Extract the [x, y] coordinate from the center of the cell holding the provided text.  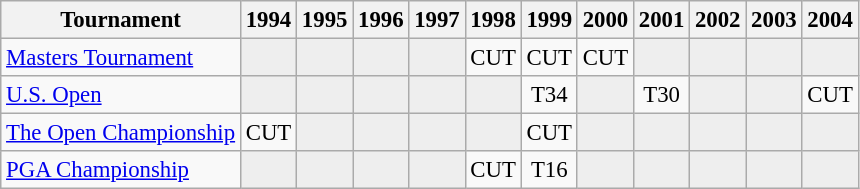
2001 [661, 20]
T34 [549, 95]
1998 [493, 20]
2003 [774, 20]
1999 [549, 20]
PGA Championship [121, 170]
1995 [325, 20]
1997 [437, 20]
2002 [718, 20]
U.S. Open [121, 95]
1994 [268, 20]
2004 [830, 20]
The Open Championship [121, 133]
1996 [381, 20]
2000 [605, 20]
Masters Tournament [121, 58]
T30 [661, 95]
T16 [549, 170]
Tournament [121, 20]
